Search for the cell housing the specified text and yield its [X, Y] center coordinate. 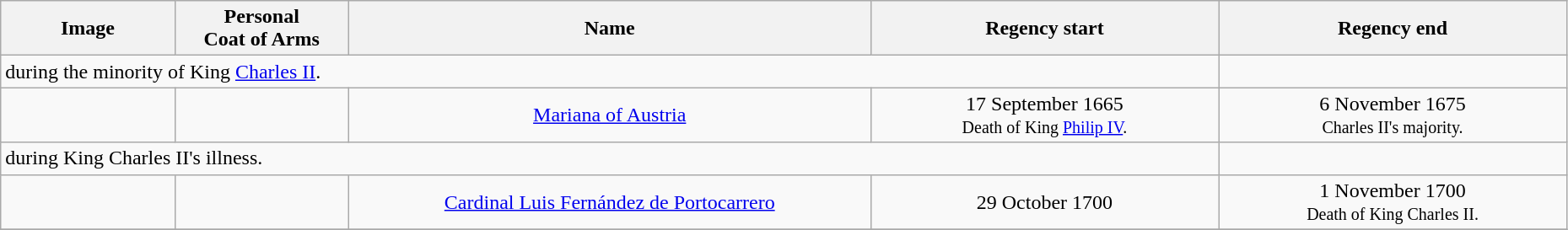
Mariana of Austria [609, 115]
Regency end [1393, 29]
Cardinal Luis Fernández de Portocarrero [609, 202]
Regency start [1044, 29]
6 November 1675Charles II's majority. [1393, 115]
Image [88, 29]
17 September 1665Death of King Philip IV. [1044, 115]
Name [609, 29]
during the minority of King Charles II. [610, 72]
1 November 1700Death of King Charles II. [1393, 202]
29 October 1700 [1044, 202]
during King Charles II's illness. [610, 158]
PersonalCoat of Arms [261, 29]
